Identify which cell holds the provided text, then report its (X, Y) central coordinate. 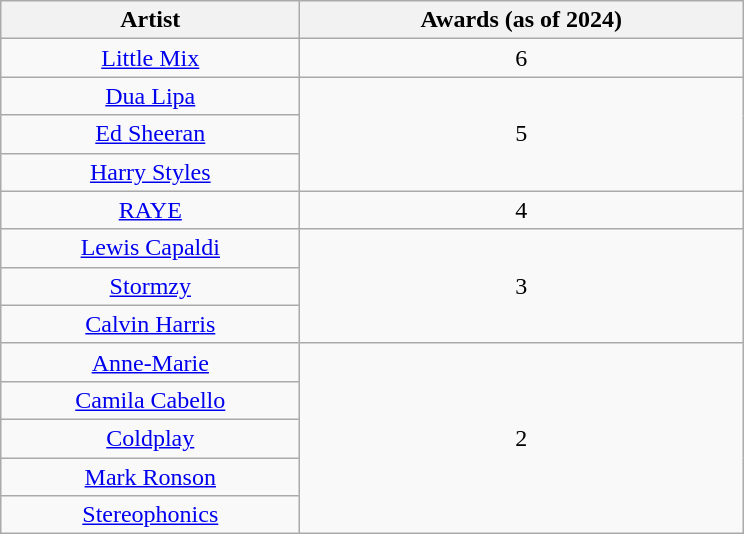
RAYE (150, 210)
Dua Lipa (150, 96)
Ed Sheeran (150, 134)
Calvin Harris (150, 324)
Camila Cabello (150, 400)
Stormzy (150, 286)
Awards (as of 2024) (522, 20)
Stereophonics (150, 515)
Harry Styles (150, 172)
Coldplay (150, 438)
3 (522, 286)
Lewis Capaldi (150, 248)
6 (522, 58)
Artist (150, 20)
Mark Ronson (150, 477)
Anne-Marie (150, 362)
Little Mix (150, 58)
5 (522, 134)
4 (522, 210)
2 (522, 438)
